Pinpoint the cell where the given text exists, returning its (x, y) midpoint coordinate. 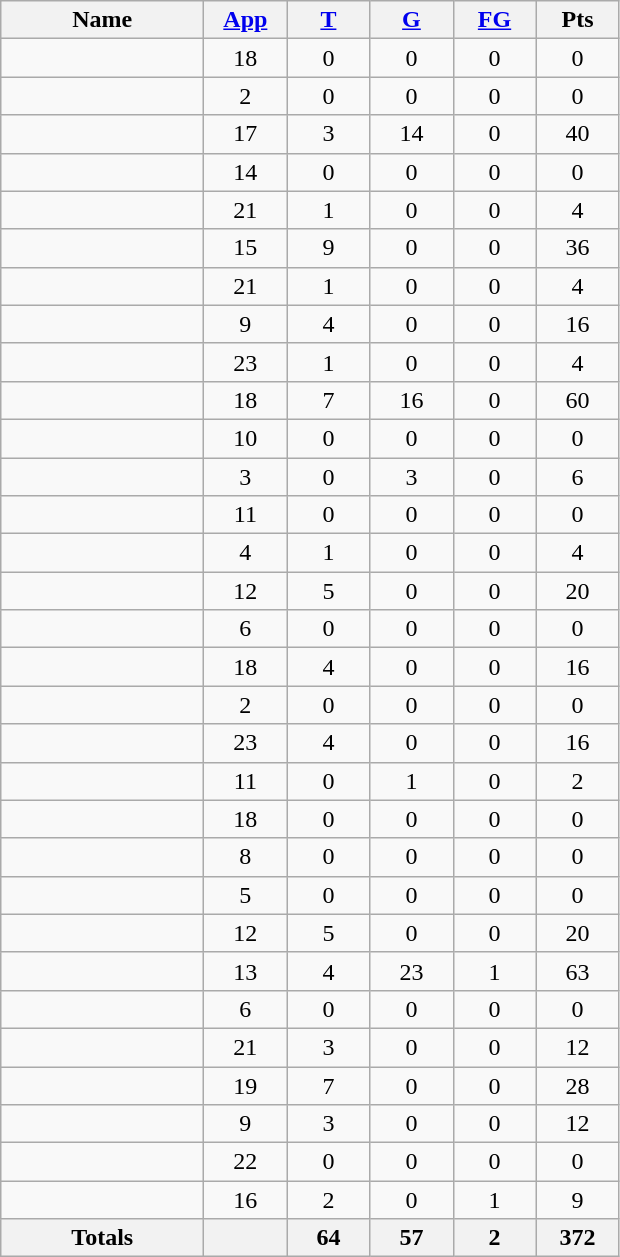
T (328, 20)
App (246, 20)
57 (412, 1238)
Totals (102, 1238)
13 (246, 971)
22 (246, 1162)
19 (246, 1085)
40 (578, 134)
17 (246, 134)
60 (578, 400)
36 (578, 248)
372 (578, 1238)
G (412, 20)
28 (578, 1085)
Pts (578, 20)
10 (246, 438)
FG (494, 20)
Name (102, 20)
63 (578, 971)
64 (328, 1238)
15 (246, 248)
8 (246, 857)
